Scan for the cell matching the given text and deliver its [x, y] coordinate at center. 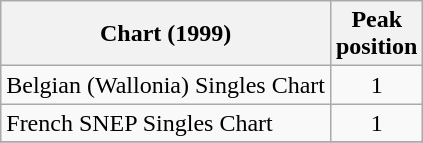
Chart (1999) [166, 34]
Peakposition [376, 34]
Belgian (Wallonia) Singles Chart [166, 85]
French SNEP Singles Chart [166, 123]
